Identify which cell holds the provided text, then report its [x, y] central coordinate. 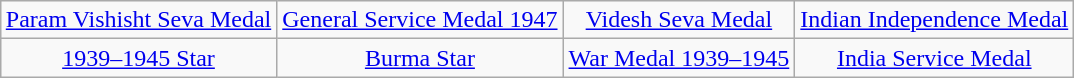
Param Vishisht Seva Medal [138, 20]
General Service Medal 1947 [420, 20]
Burma Star [420, 58]
War Medal 1939–1945 [679, 58]
Indian Independence Medal [934, 20]
Videsh Seva Medal [679, 20]
India Service Medal [934, 58]
1939–1945 Star [138, 58]
